Pinpoint the cell where the given text exists, returning its (X, Y) midpoint coordinate. 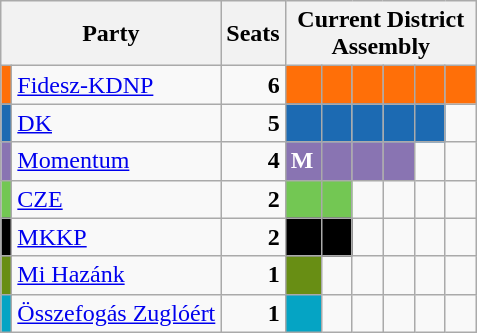
Összefogás Zuglóért (116, 313)
CZE (116, 199)
M (303, 161)
Party (111, 34)
4 (253, 161)
MKKP (116, 237)
Fidesz-KDNP (116, 85)
6 (253, 85)
Mi Hazánk (116, 275)
5 (253, 123)
Seats (253, 34)
Momentum (116, 161)
Current District Assembly (380, 34)
DK (116, 123)
